Pinpoint the cell where the given text exists, returning its (X, Y) midpoint coordinate. 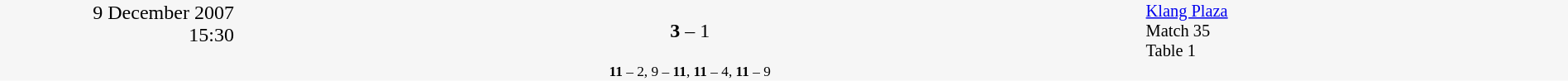
Klang PlazaMatch 35Table 1 (1356, 31)
9 December 200715:30 (117, 40)
3 – 1 (690, 31)
11 – 2, 9 – 11, 11 – 4, 11 – 9 (690, 71)
